Find where the given text appears and provide that cell's center as (x, y) coordinate. 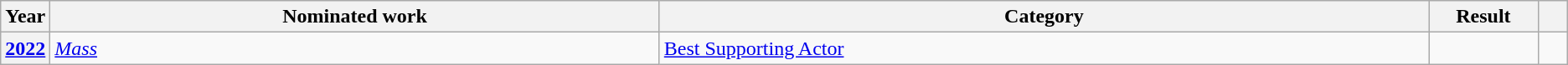
Mass (355, 48)
Category (1044, 17)
Best Supporting Actor (1044, 48)
Result (1484, 17)
Year (25, 17)
Nominated work (355, 17)
2022 (25, 48)
